Capture the cell that displays the provided text and extract its [x, y] central coordinate. 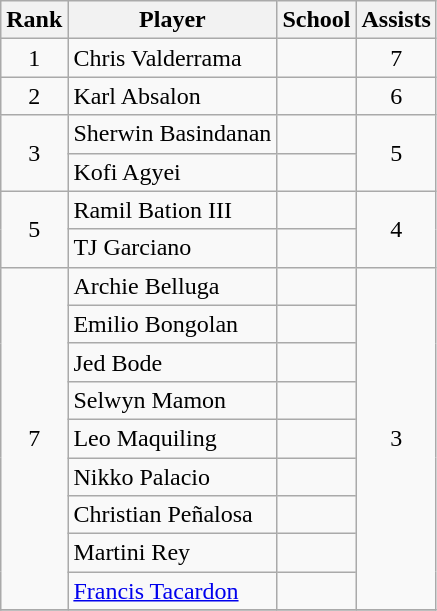
Sherwin Basindanan [172, 134]
Assists [396, 20]
Kofi Agyei [172, 172]
1 [34, 58]
Karl Absalon [172, 96]
Martini Rey [172, 553]
Christian Peñalosa [172, 515]
Leo Maquiling [172, 438]
Nikko Palacio [172, 477]
School [316, 20]
TJ Garciano [172, 248]
Player [172, 20]
Archie Belluga [172, 286]
4 [396, 229]
Chris Valderrama [172, 58]
Rank [34, 20]
Jed Bode [172, 362]
Selwyn Mamon [172, 400]
Francis Tacardon [172, 591]
2 [34, 96]
Emilio Bongolan [172, 324]
6 [396, 96]
Ramil Bation III [172, 210]
